Return the (X, Y) coordinate for the center point of the cell that contains the specified text.  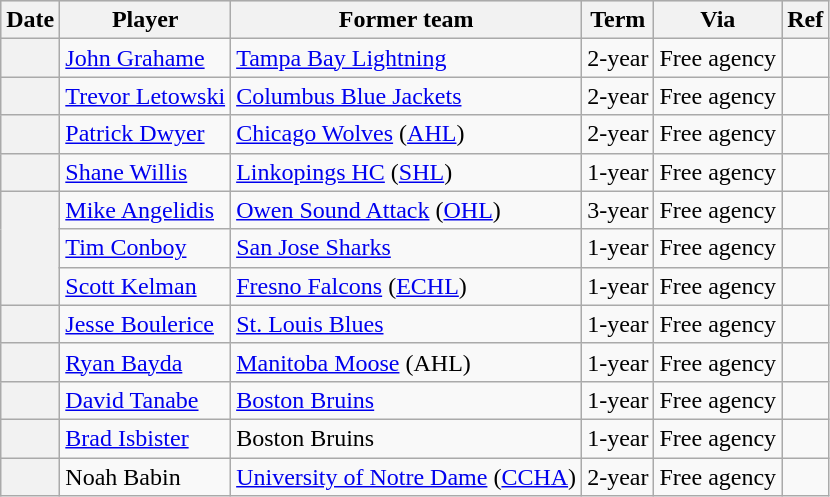
Mike Angelidis (146, 210)
Tim Conboy (146, 248)
Tampa Bay Lightning (406, 58)
Owen Sound Attack (OHL) (406, 210)
Brad Isbister (146, 438)
Jesse Boulerice (146, 324)
3-year (618, 210)
Via (718, 20)
Chicago Wolves (AHL) (406, 134)
Ryan Bayda (146, 362)
Shane Willis (146, 172)
Linkopings HC (SHL) (406, 172)
University of Notre Dame (CCHA) (406, 477)
Noah Babin (146, 477)
David Tanabe (146, 400)
Term (618, 20)
Manitoba Moose (AHL) (406, 362)
Fresno Falcons (ECHL) (406, 286)
Former team (406, 20)
Date (30, 20)
Scott Kelman (146, 286)
St. Louis Blues (406, 324)
Ref (806, 20)
San Jose Sharks (406, 248)
Trevor Letowski (146, 96)
John Grahame (146, 58)
Patrick Dwyer (146, 134)
Player (146, 20)
Columbus Blue Jackets (406, 96)
